Output the (x, y) coordinate of the center of the cell containing the given text.  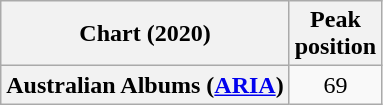
69 (335, 85)
Australian Albums (ARIA) (145, 85)
Peakposition (335, 34)
Chart (2020) (145, 34)
